Provide the (X, Y) coordinate of the cell's center where the given text is located.  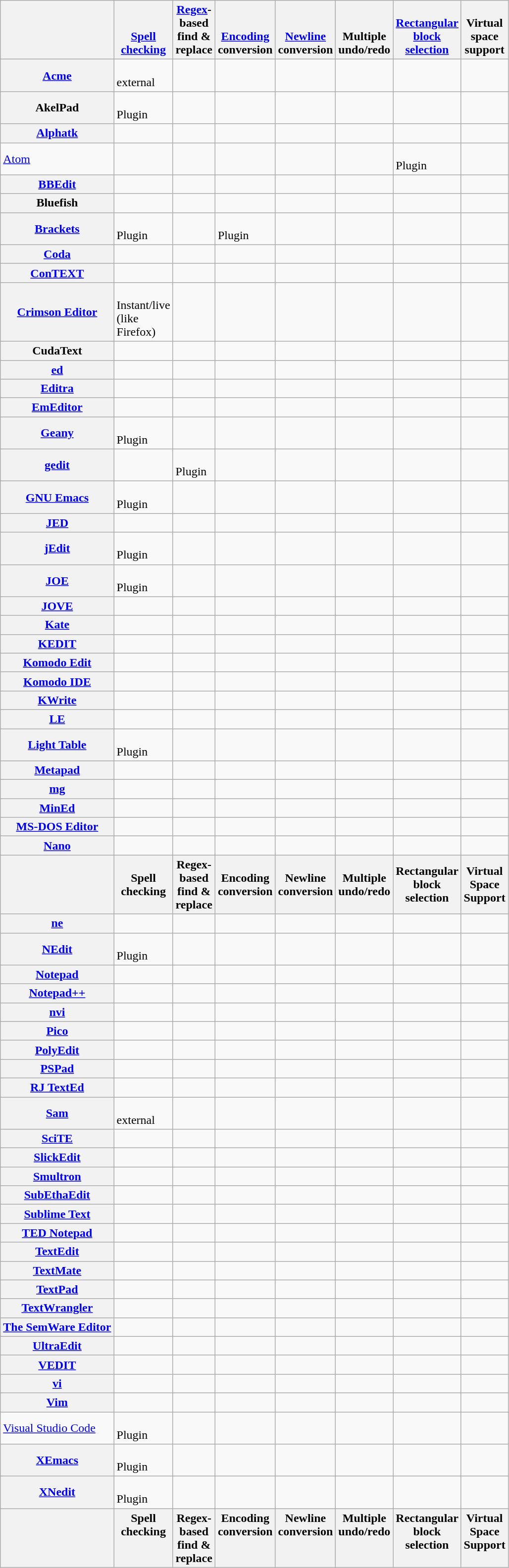
VEDIT (57, 1365)
TextEdit (57, 1252)
KEDIT (57, 644)
BBEdit (57, 184)
Vim (57, 1402)
EmEditor (57, 407)
Virtual space support (484, 30)
Coda (57, 254)
gedit (57, 465)
Editra (57, 389)
Notepad (57, 974)
TED Notepad (57, 1233)
MinEd (57, 808)
Acme (57, 75)
TextPad (57, 1289)
Bluefish (57, 203)
AkelPad (57, 108)
PolyEdit (57, 1050)
Atom (57, 158)
LE (57, 719)
GNU Emacs (57, 497)
TextMate (57, 1270)
KWrite (57, 700)
Geany (57, 433)
Smultron (57, 1176)
vi (57, 1383)
SciTE (57, 1139)
RJ TextEd (57, 1087)
XNedit (57, 1492)
ne (57, 923)
XEmacs (57, 1461)
Crimson Editor (57, 312)
JED (57, 523)
Komodo IDE (57, 681)
CudaText (57, 351)
Metapad (57, 770)
Alphatk (57, 133)
UltraEdit (57, 1346)
Sam (57, 1113)
Light Table (57, 745)
Pico (57, 1031)
Kate (57, 625)
Instant/live (like Firefox) (144, 312)
mg (57, 789)
SlickEdit (57, 1158)
ConTEXT (57, 273)
TextWrangler (57, 1308)
PSPad (57, 1068)
ed (57, 370)
Visual Studio Code (57, 1428)
JOVE (57, 606)
NEdit (57, 949)
Sublime Text (57, 1214)
The SemWare Editor (57, 1327)
Brackets (57, 229)
MS-DOS Editor (57, 827)
JOE (57, 580)
Nano (57, 846)
Komodo Edit (57, 662)
jEdit (57, 549)
nvi (57, 1012)
Notepad++ (57, 993)
SubEthaEdit (57, 1195)
